Return the [X, Y] coordinate for the center point of the cell that contains the specified text.  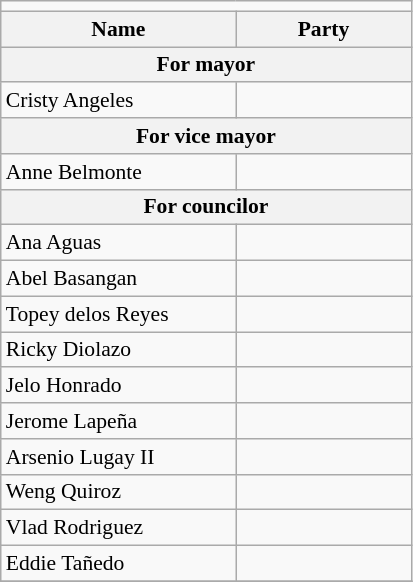
Arsenio Lugay II [118, 457]
Eddie Tañedo [118, 564]
Ana Aguas [118, 243]
Party [324, 29]
Abel Basangan [118, 279]
Jelo Honrado [118, 386]
Name [118, 29]
Ricky Diolazo [118, 350]
For mayor [206, 65]
Cristy Angeles [118, 101]
For vice mayor [206, 136]
Anne Belmonte [118, 172]
Vlad Rodriguez [118, 528]
Jerome Lapeña [118, 421]
For councilor [206, 207]
Topey delos Reyes [118, 314]
Weng Quiroz [118, 492]
